Return the (X, Y) coordinate for the center point of the cell that contains the specified text.  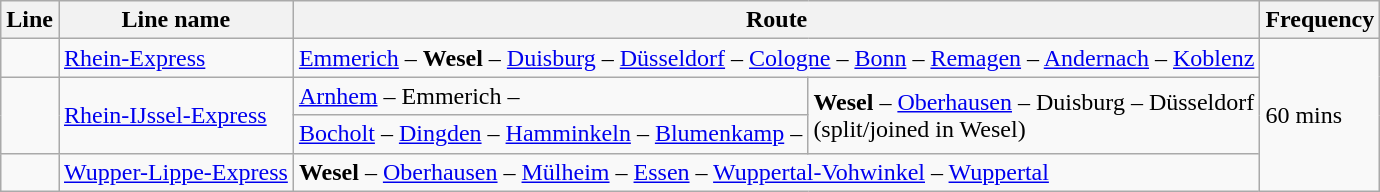
Bocholt – Dingden – Hamminkeln – Blumenkamp – (550, 134)
Wesel – Oberhausen – Mülheim – Essen – Wuppertal-Vohwinkel – Wuppertal (776, 172)
Wesel – Oberhausen – Duisburg – Düsseldorf(split/joined in Wesel) (1034, 115)
Emmerich – Wesel – Duisburg – Düsseldorf – Cologne – Bonn – Remagen – Andernach – Koblenz (776, 58)
60 mins (1320, 115)
Wupper-Lippe-Express (176, 172)
Arnhem – Emmerich – (550, 96)
Frequency (1320, 20)
Line name (176, 20)
Route (776, 20)
Rhein-IJssel-Express (176, 115)
Line (30, 20)
Rhein-Express (176, 58)
